Extract the (X, Y) coordinate from the center of the cell holding the provided text.  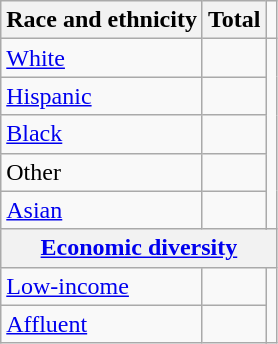
Race and ethnicity (102, 20)
Total (234, 20)
White (102, 58)
Affluent (102, 324)
Asian (102, 210)
Hispanic (102, 96)
Low-income (102, 286)
Economic diversity (139, 248)
Black (102, 134)
Other (102, 172)
